Capture the cell that displays the provided text and extract its (x, y) central coordinate. 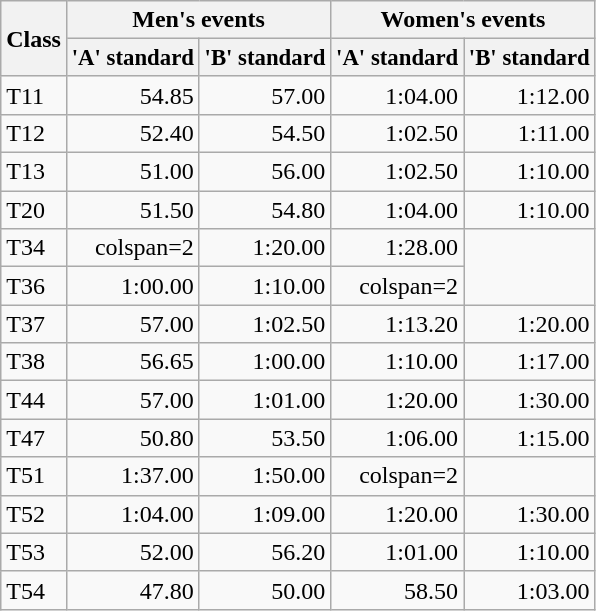
T38 (34, 362)
1:28.00 (398, 248)
T51 (34, 476)
1:03.00 (530, 590)
Men's events (198, 20)
T11 (34, 95)
Women's events (463, 20)
51.00 (132, 172)
56.00 (265, 172)
54.50 (265, 133)
T47 (34, 438)
56.20 (265, 552)
T53 (34, 552)
1:06.00 (398, 438)
50.80 (132, 438)
1:09.00 (265, 514)
53.50 (265, 438)
1:37.00 (132, 476)
1:13.20 (398, 324)
58.50 (398, 590)
56.65 (132, 362)
51.50 (132, 210)
54.85 (132, 95)
T52 (34, 514)
T54 (34, 590)
T36 (34, 286)
1:12.00 (530, 95)
1:15.00 (530, 438)
52.00 (132, 552)
T13 (34, 172)
T20 (34, 210)
54.80 (265, 210)
1:17.00 (530, 362)
T44 (34, 400)
50.00 (265, 590)
1:11.00 (530, 133)
T34 (34, 248)
1:50.00 (265, 476)
T12 (34, 133)
47.80 (132, 590)
T37 (34, 324)
52.40 (132, 133)
Class (34, 39)
